From the cell containing the given text, extract its center point as [x, y] coordinate. 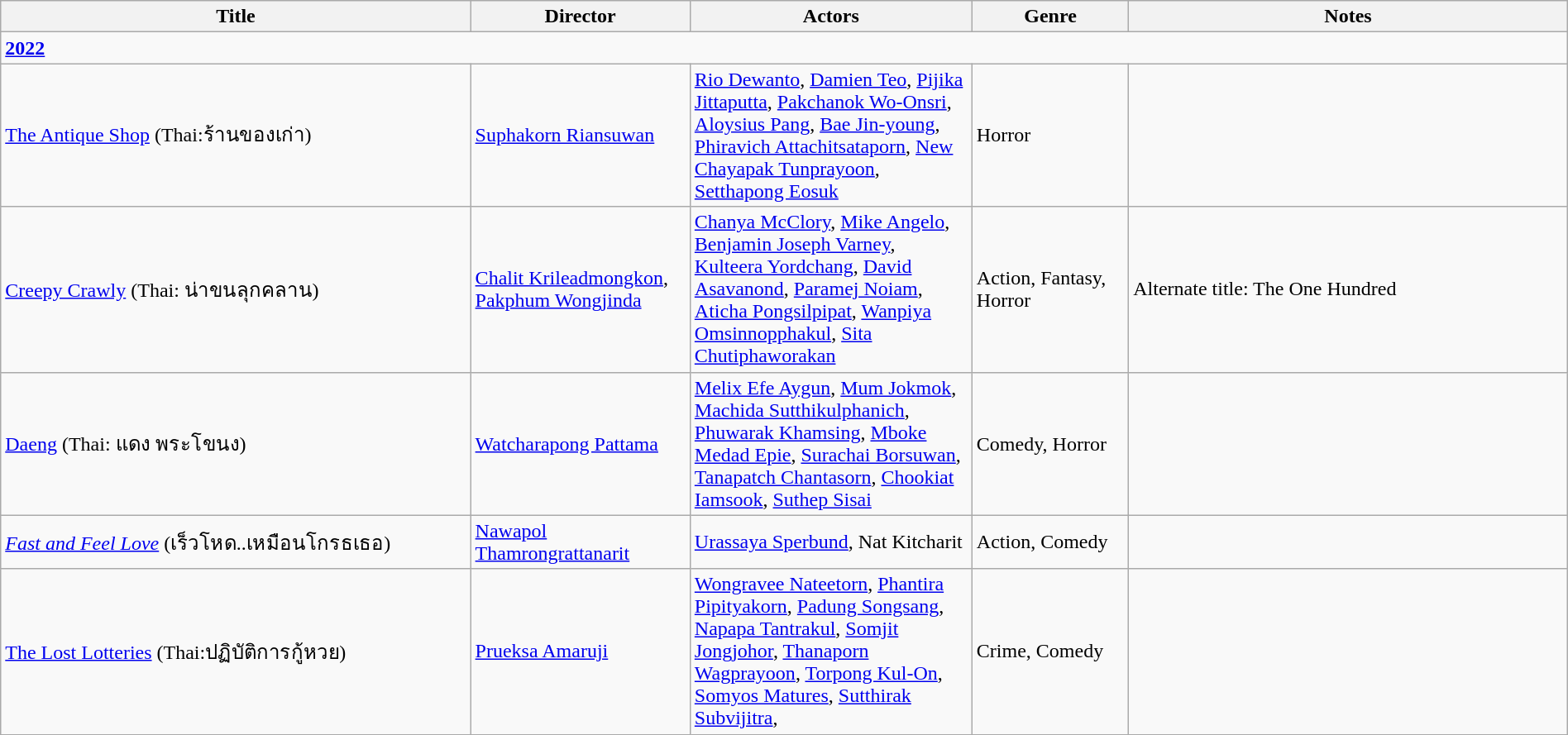
Horror [1050, 136]
Nawapol Thamrongrattanarit [581, 542]
Notes [1348, 17]
Title [236, 17]
Comedy, Horror [1050, 443]
Creepy Crawly (Thai: น่าขนลุกคลาน) [236, 289]
Action, Comedy [1050, 542]
The Lost Lotteries (Thai:ปฏิบัติการกู้หวย) [236, 651]
Actors [830, 17]
Action, Fantasy, Horror [1050, 289]
Alternate title: The One Hundred [1348, 289]
2022 [784, 48]
Urassaya Sperbund, Nat Kitcharit [830, 542]
Crime, Comedy [1050, 651]
Daeng (Thai: แดง พระโขนง) [236, 443]
Chalit Krileadmongkon, Pakphum Wongjinda [581, 289]
Director [581, 17]
Genre [1050, 17]
The Antique Shop (Thai:ร้านของเก่า) [236, 136]
Prueksa Amaruji [581, 651]
Suphakorn Riansuwan [581, 136]
Watcharapong Pattama [581, 443]
Fast and Feel Love (เร็วโหด..เหมือนโกรธเธอ) [236, 542]
